Locate the cell with the specified text and output its [x, y] center coordinate. 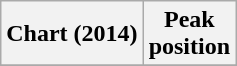
Chart (2014) [72, 34]
Peakposition [189, 34]
